Pinpoint the cell where the given text exists, returning its (x, y) midpoint coordinate. 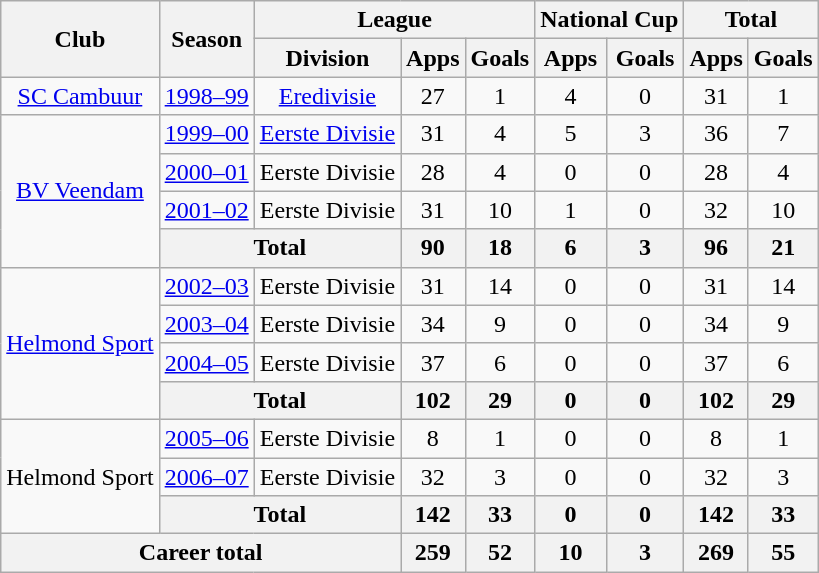
2000–01 (206, 172)
Eredivisie (327, 96)
7 (783, 134)
21 (783, 248)
27 (433, 96)
269 (716, 553)
Season (206, 39)
2003–04 (206, 324)
90 (433, 248)
5 (571, 134)
259 (433, 553)
Club (80, 39)
2006–07 (206, 477)
55 (783, 553)
2004–05 (206, 362)
2002–03 (206, 286)
18 (500, 248)
National Cup (610, 20)
Division (327, 58)
Career total (201, 553)
1999–00 (206, 134)
52 (500, 553)
BV Veendam (80, 191)
1998–99 (206, 96)
SC Cambuur (80, 96)
2001–02 (206, 210)
96 (716, 248)
2005–06 (206, 438)
36 (716, 134)
League (394, 20)
